Locate the cell with the specified text and output its (x, y) center coordinate. 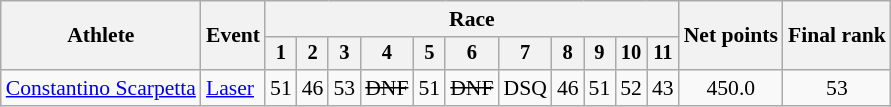
4 (386, 54)
8 (568, 54)
9 (600, 54)
Event (233, 36)
Net points (731, 36)
Race (472, 19)
Constantino Scarpetta (101, 88)
DSQ (526, 88)
43 (663, 88)
6 (472, 54)
10 (631, 54)
Laser (233, 88)
5 (429, 54)
Athlete (101, 36)
Final rank (837, 36)
3 (344, 54)
1 (281, 54)
52 (631, 88)
2 (313, 54)
7 (526, 54)
450.0 (731, 88)
11 (663, 54)
